Search for the cell housing the specified text and yield its [x, y] center coordinate. 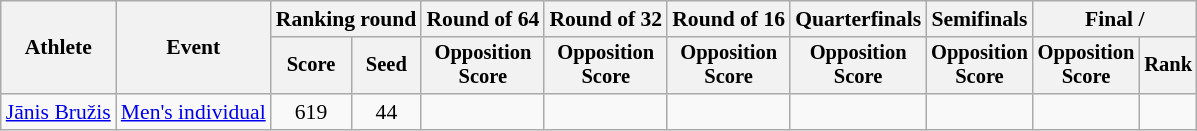
Jānis Bružis [58, 112]
619 [312, 112]
44 [386, 112]
Quarterfinals [858, 19]
Athlete [58, 48]
Rank [1168, 66]
Men's individual [194, 112]
Round of 16 [728, 19]
Final / [1115, 19]
Round of 32 [606, 19]
Score [312, 66]
Ranking round [346, 19]
Event [194, 48]
Round of 64 [482, 19]
Semifinals [980, 19]
Seed [386, 66]
